Detect which cell encompasses the target text, then output its (X, Y) center coordinate. 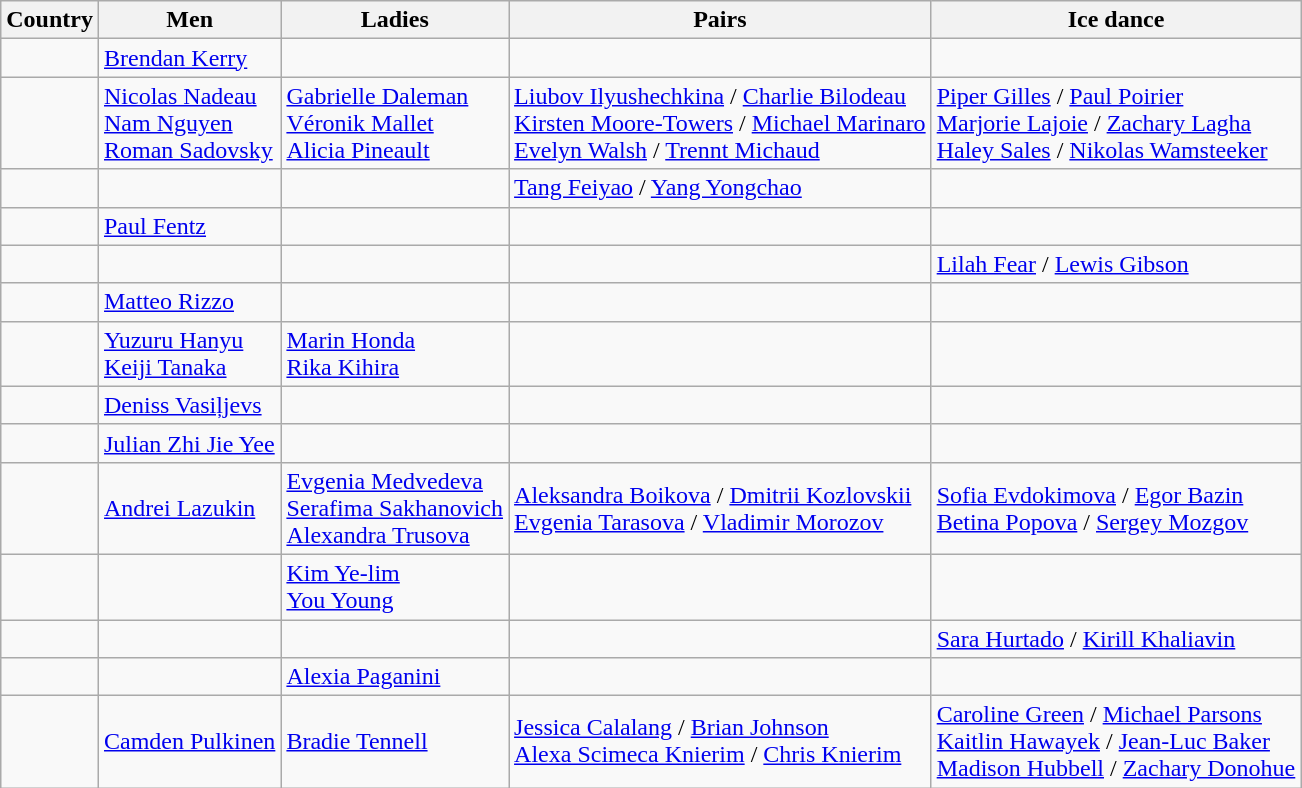
Evgenia MedvedevaSerafima SakhanovichAlexandra Trusova (395, 508)
Gabrielle DalemanVéronik MalletAlicia Pineault (395, 123)
Andrei Lazukin (189, 508)
Paul Fentz (189, 226)
Marin HondaRika Kihira (395, 354)
Julian Zhi Jie Yee (189, 443)
Sara Hurtado / Kirill Khaliavin (1116, 639)
Ice dance (1116, 20)
Deniss Vasiļjevs (189, 405)
Camden Pulkinen (189, 742)
Matteo Rizzo (189, 302)
Alexia Paganini (395, 677)
Men (189, 20)
Lilah Fear / Lewis Gibson (1116, 264)
Bradie Tennell (395, 742)
Kim Ye-limYou Young (395, 586)
Ladies (395, 20)
Country (50, 20)
Tang Feiyao / Yang Yongchao (720, 188)
Jessica Calalang / Brian JohnsonAlexa Scimeca Knierim / Chris Knierim (720, 742)
Nicolas NadeauNam NguyenRoman Sadovsky (189, 123)
Caroline Green / Michael ParsonsKaitlin Hawayek / Jean-Luc BakerMadison Hubbell / Zachary Donohue (1116, 742)
Liubov Ilyushechkina / Charlie BilodeauKirsten Moore-Towers / Michael MarinaroEvelyn Walsh / Trennt Michaud (720, 123)
Piper Gilles / Paul PoirierMarjorie Lajoie / Zachary LaghaHaley Sales / Nikolas Wamsteeker (1116, 123)
Pairs (720, 20)
Brendan Kerry (189, 58)
Sofia Evdokimova / Egor BazinBetina Popova / Sergey Mozgov (1116, 508)
Aleksandra Boikova / Dmitrii KozlovskiiEvgenia Tarasova / Vladimir Morozov (720, 508)
Yuzuru HanyuKeiji Tanaka (189, 354)
